Output the (x, y) coordinate of the center of the cell containing the given text.  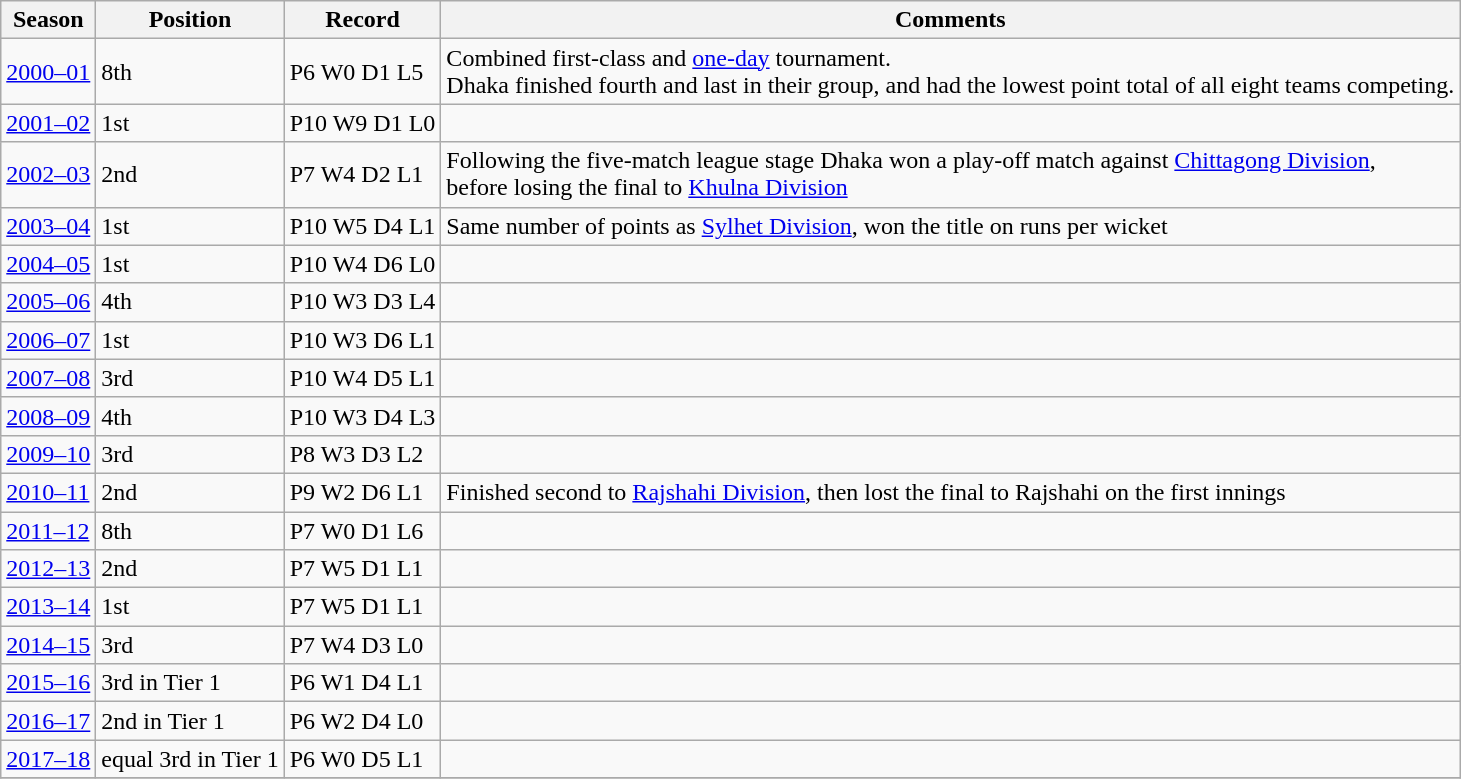
Position (190, 20)
P10 W4 D6 L0 (362, 264)
P6 W1 D4 L1 (362, 683)
P6 W2 D4 L0 (362, 721)
P10 W3 D6 L1 (362, 340)
2012–13 (48, 569)
2008–09 (48, 416)
P10 W3 D4 L3 (362, 416)
2004–05 (48, 264)
2011–12 (48, 531)
P10 W3 D3 L4 (362, 302)
Following the five-match league stage Dhaka won a play-off match against Chittagong Division, before losing the final to Khulna Division (950, 174)
3rd in Tier 1 (190, 683)
2006–07 (48, 340)
Same number of points as Sylhet Division, won the title on runs per wicket (950, 226)
P10 W5 D4 L1 (362, 226)
Record (362, 20)
2nd in Tier 1 (190, 721)
P10 W4 D5 L1 (362, 378)
2001–02 (48, 123)
P7 W0 D1 L6 (362, 531)
P6 W0 D1 L5 (362, 72)
2002–03 (48, 174)
2003–04 (48, 226)
2007–08 (48, 378)
P10 W9 D1 L0 (362, 123)
P6 W0 D5 L1 (362, 759)
2009–10 (48, 454)
2016–17 (48, 721)
2005–06 (48, 302)
P8 W3 D3 L2 (362, 454)
Finished second to Rajshahi Division, then lost the final to Rajshahi on the first innings (950, 492)
P9 W2 D6 L1 (362, 492)
2017–18 (48, 759)
Season (48, 20)
2013–14 (48, 607)
2000–01 (48, 72)
P7 W4 D2 L1 (362, 174)
2015–16 (48, 683)
equal 3rd in Tier 1 (190, 759)
Comments (950, 20)
P7 W4 D3 L0 (362, 645)
2014–15 (48, 645)
2010–11 (48, 492)
